Output the (x, y) coordinate of the center of the cell containing the given text.  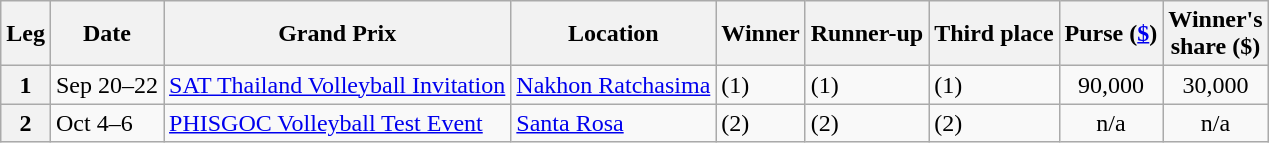
Santa Rosa (614, 123)
Nakhon Ratchasima (614, 85)
Runner-up (867, 34)
Sep 20–22 (106, 85)
90,000 (1111, 85)
Purse ($) (1111, 34)
Grand Prix (338, 34)
SAT Thailand Volleyball Invitation (338, 85)
Location (614, 34)
1 (26, 85)
Winner (760, 34)
Date (106, 34)
Winner'sshare ($) (1216, 34)
2 (26, 123)
PHISGOC Volleyball Test Event (338, 123)
Oct 4–6 (106, 123)
Third place (994, 34)
30,000 (1216, 85)
Leg (26, 34)
